Extract the (x, y) coordinate from the center of the cell holding the provided text.  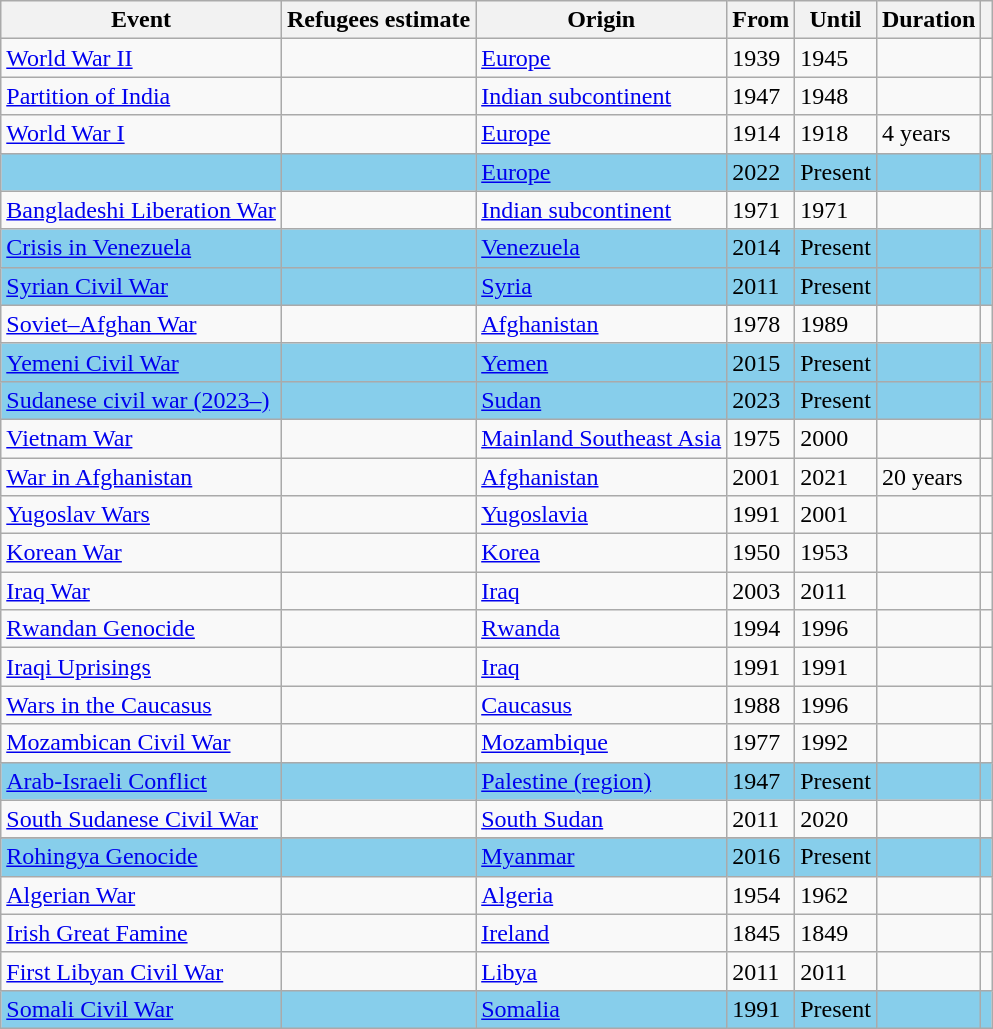
Korea (602, 553)
Somalia (602, 1009)
Venezuela (602, 248)
2021 (836, 477)
1953 (836, 553)
2014 (761, 248)
Duration (928, 20)
1845 (761, 933)
Irish Great Famine (142, 933)
Vietnam War (142, 438)
Crisis in Venezuela (142, 248)
Refugees estimate (378, 20)
Origin (602, 20)
Yemeni Civil War (142, 362)
1918 (836, 134)
1948 (836, 96)
1975 (761, 438)
Algerian War (142, 895)
2023 (761, 400)
Palestine (region) (602, 781)
South Sudan (602, 819)
Iraq War (142, 591)
Rwandan Genocide (142, 629)
1939 (761, 58)
Until (836, 20)
2022 (761, 172)
2000 (836, 438)
Rwanda (602, 629)
1992 (836, 743)
Mozambique (602, 743)
Caucasus (602, 705)
Algeria (602, 895)
20 years (928, 477)
Korean War (142, 553)
2020 (836, 819)
Yugoslav Wars (142, 515)
2015 (761, 362)
2016 (761, 857)
Sudanese civil war (2023–) (142, 400)
2003 (761, 591)
Libya (602, 971)
1914 (761, 134)
1945 (836, 58)
World War II (142, 58)
Mozambican Civil War (142, 743)
Sudan (602, 400)
1989 (836, 324)
1954 (761, 895)
Rohingya Genocide (142, 857)
1977 (761, 743)
Yugoslavia (602, 515)
1978 (761, 324)
World War I (142, 134)
War in Afghanistan (142, 477)
Bangladeshi Liberation War (142, 210)
Wars in the Caucasus (142, 705)
Yemen (602, 362)
Partition of India (142, 96)
4 years (928, 134)
Syria (602, 286)
Event (142, 20)
Ireland (602, 933)
South Sudanese Civil War (142, 819)
From (761, 20)
1994 (761, 629)
First Libyan Civil War (142, 971)
1950 (761, 553)
Somali Civil War (142, 1009)
Syrian Civil War (142, 286)
Arab-Israeli Conflict (142, 781)
Mainland Southeast Asia (602, 438)
Soviet–Afghan War (142, 324)
Myanmar (602, 857)
1962 (836, 895)
Iraqi Uprisings (142, 667)
1988 (761, 705)
1849 (836, 933)
